For the text-containing cell, return its midpoint in (X, Y) coordinate format. 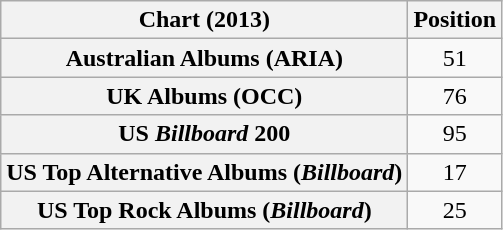
UK Albums (OCC) (204, 96)
76 (455, 96)
17 (455, 172)
US Top Alternative Albums (Billboard) (204, 172)
Position (455, 20)
US Billboard 200 (204, 134)
Australian Albums (ARIA) (204, 58)
US Top Rock Albums (Billboard) (204, 210)
Chart (2013) (204, 20)
95 (455, 134)
51 (455, 58)
25 (455, 210)
